Output the (x, y) coordinate of the center of the cell containing the given text.  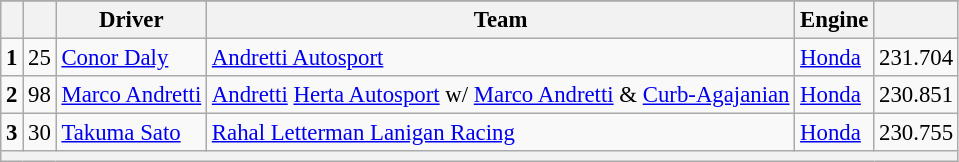
Engine (834, 20)
Andretti Herta Autosport w/ Marco Andretti & Curb-Agajanian (501, 95)
230.755 (916, 133)
25 (40, 58)
98 (40, 95)
Driver (131, 20)
3 (12, 133)
230.851 (916, 95)
30 (40, 133)
1 (12, 58)
Andretti Autosport (501, 58)
Conor Daly (131, 58)
231.704 (916, 58)
2 (12, 95)
Marco Andretti (131, 95)
Takuma Sato (131, 133)
Rahal Letterman Lanigan Racing (501, 133)
Team (501, 20)
